Find where the given text appears and provide that cell's center as (x, y) coordinate. 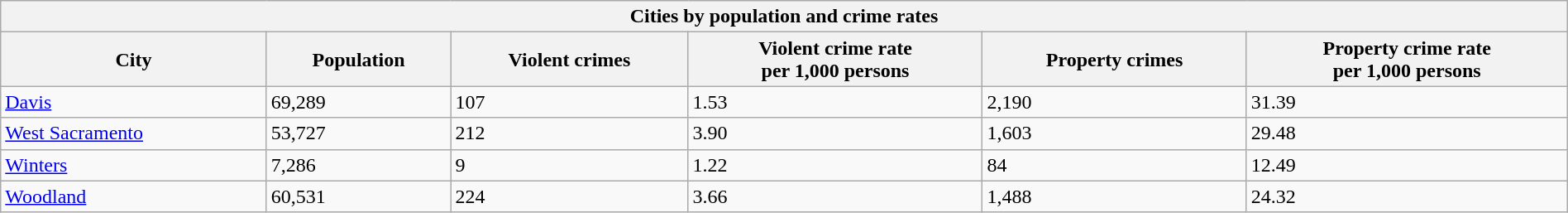
29.48 (1407, 133)
60,531 (359, 196)
84 (1115, 165)
7,286 (359, 165)
Violent crimes (569, 60)
224 (569, 196)
Davis (134, 102)
Population (359, 60)
1,488 (1115, 196)
3.66 (835, 196)
City (134, 60)
3.90 (835, 133)
1.53 (835, 102)
1,603 (1115, 133)
53,727 (359, 133)
9 (569, 165)
24.32 (1407, 196)
12.49 (1407, 165)
Property crime rateper 1,000 persons (1407, 60)
1.22 (835, 165)
Woodland (134, 196)
212 (569, 133)
West Sacramento (134, 133)
69,289 (359, 102)
31.39 (1407, 102)
107 (569, 102)
Winters (134, 165)
2,190 (1115, 102)
Violent crime rateper 1,000 persons (835, 60)
Property crimes (1115, 60)
Cities by population and crime rates (784, 17)
